Determine the (x, y) coordinate at the center of the cell enclosing the given text.  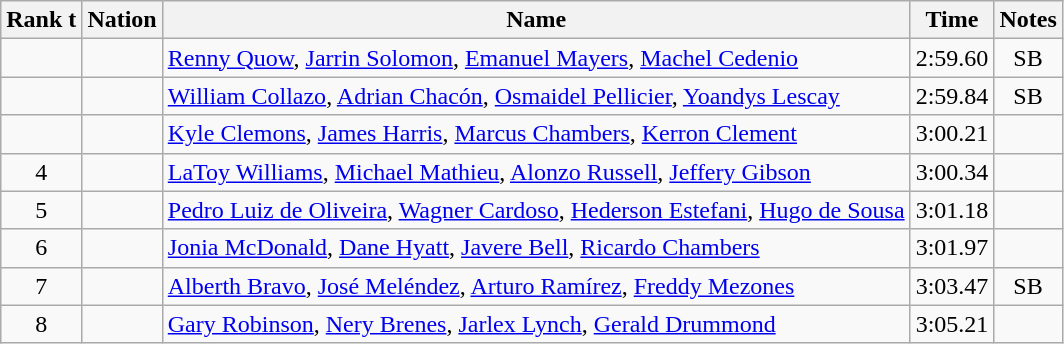
Notes (1028, 20)
Renny Quow, Jarrin Solomon, Emanuel Mayers, Machel Cedenio (536, 58)
7 (42, 286)
8 (42, 324)
Rank t (42, 20)
Pedro Luiz de Oliveira, Wagner Cardoso, Hederson Estefani, Hugo de Sousa (536, 210)
2:59.84 (952, 96)
Kyle Clemons, James Harris, Marcus Chambers, Kerron Clement (536, 134)
Jonia McDonald, Dane Hyatt, Javere Bell, Ricardo Chambers (536, 248)
4 (42, 172)
LaToy Williams, Michael Mathieu, Alonzo Russell, Jeffery Gibson (536, 172)
3:05.21 (952, 324)
3:00.21 (952, 134)
William Collazo, Adrian Chacón, Osmaidel Pellicier, Yoandys Lescay (536, 96)
5 (42, 210)
3:01.97 (952, 248)
Name (536, 20)
Gary Robinson, Nery Brenes, Jarlex Lynch, Gerald Drummond (536, 324)
Time (952, 20)
3:03.47 (952, 286)
3:00.34 (952, 172)
Nation (122, 20)
2:59.60 (952, 58)
3:01.18 (952, 210)
Alberth Bravo, José Meléndez, Arturo Ramírez, Freddy Mezones (536, 286)
6 (42, 248)
